Detect which cell encompasses the target text, then output its (x, y) center coordinate. 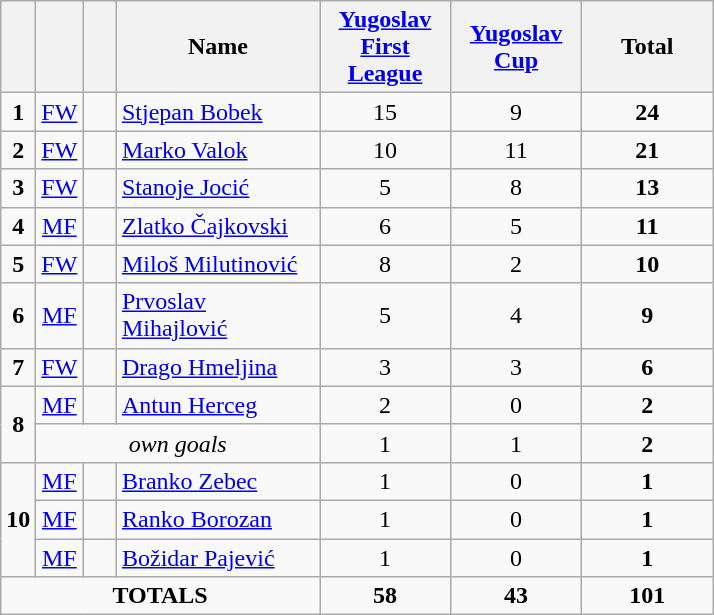
Marko Valok (218, 150)
Yugoslav Cup (516, 47)
21 (648, 150)
24 (648, 112)
58 (386, 596)
Name (218, 47)
43 (516, 596)
13 (648, 188)
Ranko Borozan (218, 519)
Drago Hmeljina (218, 367)
Prvoslav Mihajlović (218, 316)
Branko Zebec (218, 481)
Zlatko Čajkovski (218, 226)
Total (648, 47)
own goals (178, 443)
101 (648, 596)
Miloš Milutinović (218, 264)
15 (386, 112)
7 (18, 367)
Antun Herceg (218, 405)
Stanoje Jocić (218, 188)
Stjepan Bobek (218, 112)
TOTALS (160, 596)
Yugoslav First League (386, 47)
Božidar Pajević (218, 557)
